Output the [X, Y] coordinate of the center of the cell containing the given text.  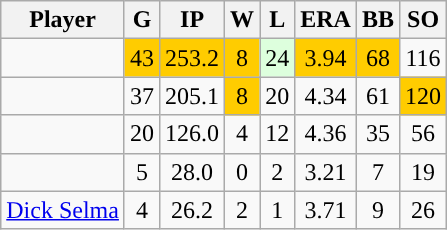
4.34 [326, 96]
19 [424, 172]
3.94 [326, 58]
253.2 [192, 58]
5 [142, 172]
7 [378, 172]
68 [378, 58]
Player [63, 20]
BB [378, 20]
3.71 [326, 210]
3.21 [326, 172]
12 [278, 134]
1 [278, 210]
26 [424, 210]
28.0 [192, 172]
4.36 [326, 134]
26.2 [192, 210]
SO [424, 20]
Dick Selma [63, 210]
24 [278, 58]
37 [142, 96]
61 [378, 96]
W [242, 20]
ERA [326, 20]
35 [378, 134]
56 [424, 134]
43 [142, 58]
116 [424, 58]
G [142, 20]
L [278, 20]
120 [424, 96]
205.1 [192, 96]
9 [378, 210]
0 [242, 172]
IP [192, 20]
126.0 [192, 134]
